Return (X, Y) of the center of cell containing provided text 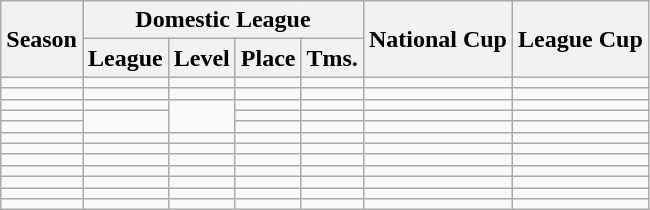
League (125, 58)
Domestic League (222, 20)
Season (42, 39)
Tms. (332, 58)
Level (202, 58)
League Cup (581, 39)
National Cup (438, 39)
Place (268, 58)
